Return the [X, Y] coordinate for the center point of the cell that contains the specified text.  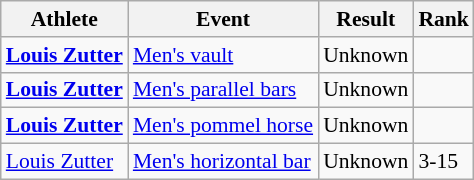
Result [366, 19]
Men's vault [223, 55]
3-15 [444, 162]
Men's horizontal bar [223, 162]
Men's parallel bars [223, 90]
Event [223, 19]
Men's pommel horse [223, 126]
Rank [444, 19]
Athlete [64, 19]
